Scan for the cell matching the given text and deliver its (X, Y) coordinate at center. 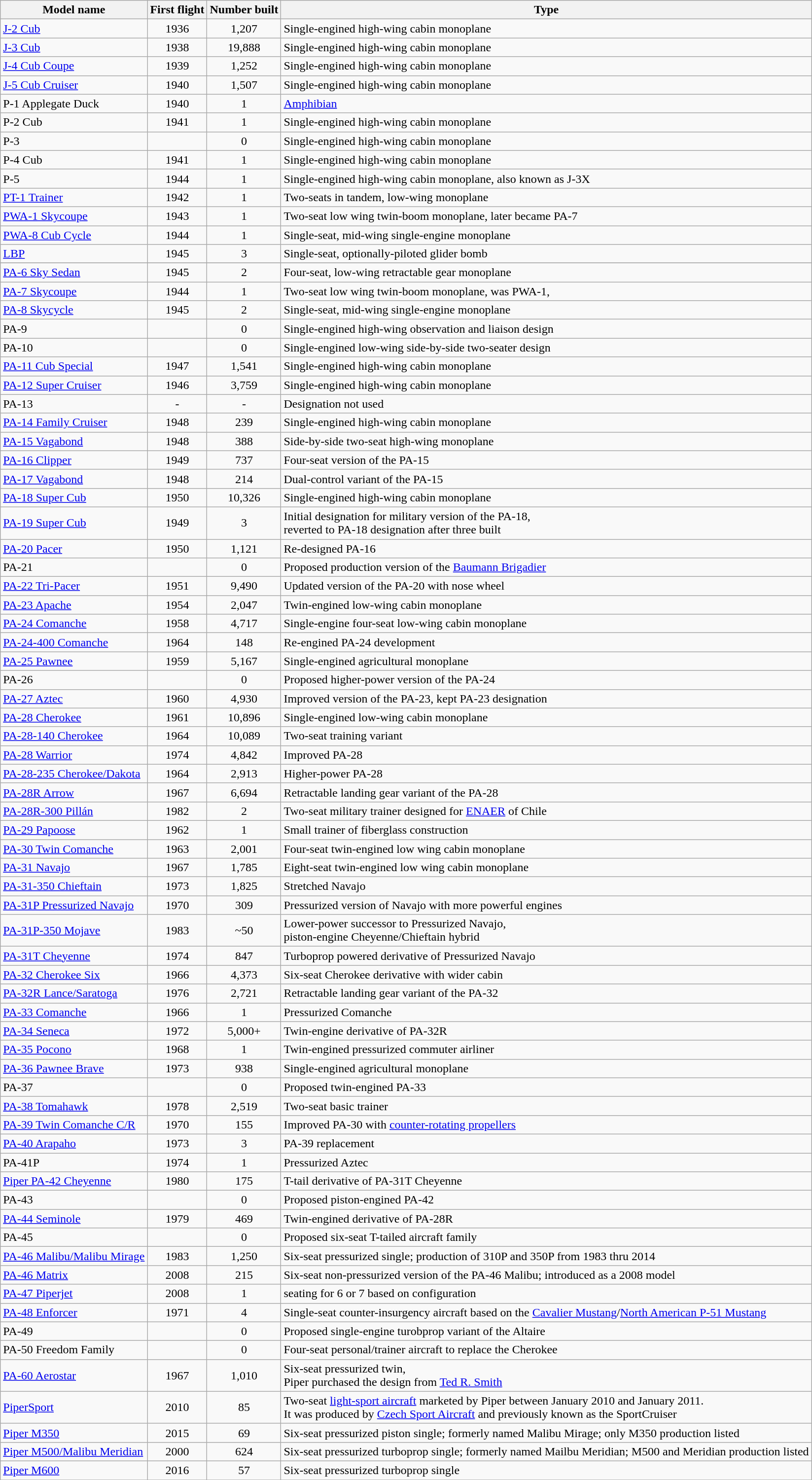
1971 (177, 1312)
PA-15 Vagabond (74, 441)
Proposed single-engine turobprop variant of the Altaire (546, 1331)
Proposed piston-engined PA-42 (546, 1200)
5,000+ (244, 1031)
PA-36 Pawnee Brave (74, 1068)
PA-50 Freedom Family (74, 1350)
Six-seat pressurized turboprop single; formerly named Mailbu Meridian; M500 and Meridian production listed (546, 1451)
847 (244, 956)
PA-31P-350 Mojave (74, 931)
P-4 Cub (74, 160)
PA-32R Lance/Saratoga (74, 993)
PA-28-140 Cherokee (74, 736)
Piper M500/Malibu Meridian (74, 1451)
1978 (177, 1106)
Single-engined high-wing cabin monoplane, also known as J-3X (546, 178)
Pressurized Comanche (546, 1012)
2016 (177, 1470)
J-4 Cub Coupe (74, 66)
J-5 Cub Cruiser (74, 85)
J-3 Cub (74, 47)
1942 (177, 197)
Single-engined high-wing observation and liaison design (546, 329)
PA-44 Seminole (74, 1219)
57 (244, 1470)
239 (244, 423)
Two-seats in tandem, low-wing monoplane (546, 197)
1982 (177, 811)
PA-9 (74, 329)
PA-10 (74, 348)
PA-7 Skycoupe (74, 291)
LBP (74, 254)
388 (244, 441)
1,507 (244, 85)
Proposed higher-power version of the PA-24 (546, 680)
PA-45 (74, 1237)
10,326 (244, 497)
5,167 (244, 661)
PA-47 Piperjet (74, 1294)
P-1 Applegate Duck (74, 104)
PA-24-400 Comanche (74, 642)
PA-18 Super Cub (74, 497)
1961 (177, 717)
PWA-1 Skycoupe (74, 216)
2000 (177, 1451)
1,010 (244, 1375)
PA-14 Family Cruiser (74, 423)
Pressurized Aztec (546, 1162)
PA-16 Clipper (74, 460)
PA-35 Pocono (74, 1050)
Retractable landing gear variant of the PA-32 (546, 993)
1,825 (244, 886)
3,759 (244, 385)
Updated version of the PA-20 with nose wheel (546, 586)
Re-engined PA-24 development (546, 642)
Lower-power successor to Pressurized Navajo, piston-engine Cheyenne/Chieftain hybrid (546, 931)
PA-30 Twin Comanche (74, 848)
1962 (177, 830)
P-2 Cub (74, 122)
PA-19 Super Cub (74, 523)
Retractable landing gear variant of the PA-28 (546, 792)
1939 (177, 66)
PA-13 (74, 404)
PA-12 Super Cruiser (74, 385)
PA-28R-300 Pillán (74, 811)
4 (244, 1312)
PA-17 Vagabond (74, 479)
Initial designation for military version of the PA-18, reverted to PA-18 designation after three built (546, 523)
Type (546, 10)
1946 (177, 385)
Amphibian (546, 104)
1980 (177, 1181)
Small trainer of fiberglass construction (546, 830)
Dual-control variant of the PA-15 (546, 479)
2,913 (244, 774)
1,252 (244, 66)
PA-21 (74, 567)
1943 (177, 216)
4,842 (244, 755)
1954 (177, 605)
10,089 (244, 736)
PA-39 replacement (546, 1143)
PA-31P Pressurized Navajo (74, 905)
175 (244, 1181)
155 (244, 1125)
10,896 (244, 717)
PA-39 Twin Comanche C/R (74, 1125)
Piper PA-42 Cheyenne (74, 1181)
Re-designed PA-16 (546, 549)
Twin-engine derivative of PA-32R (546, 1031)
309 (244, 905)
1,250 (244, 1256)
PA-34 Seneca (74, 1031)
1,785 (244, 868)
Twin-engined derivative of PA-28R (546, 1219)
P-5 (74, 178)
PA-23 Apache (74, 605)
Two-seat basic trainer (546, 1106)
Stretched Navajo (546, 886)
Single-engine four-seat low-wing cabin monoplane (546, 624)
1960 (177, 699)
4,373 (244, 975)
1959 (177, 661)
Piper M350 (74, 1433)
First flight (177, 10)
Single-seat counter-insurgency aircraft based on the Cavalier Mustang/North American P-51 Mustang (546, 1312)
1972 (177, 1031)
1958 (177, 624)
Piper M600 (74, 1470)
Proposed six-seat T-tailed aircraft family (546, 1237)
Single-engined low-wing cabin monoplane (546, 717)
1979 (177, 1219)
PA-6 Sky Sedan (74, 273)
2,519 (244, 1106)
Four-seat twin-engined low wing cabin monoplane (546, 848)
PA-37 (74, 1087)
PA-28-235 Cherokee/Dakota (74, 774)
PWA-8 Cub Cycle (74, 235)
PA-40 Arapaho (74, 1143)
Designation not used (546, 404)
Twin-engined low-wing cabin monoplane (546, 605)
PA-41P (74, 1162)
P-3 (74, 141)
6,694 (244, 792)
Pressurized version of Navajo with more powerful engines (546, 905)
Proposed production version of the Baumann Brigadier (546, 567)
1968 (177, 1050)
1938 (177, 47)
938 (244, 1068)
J-2 Cub (74, 29)
2,721 (244, 993)
PA-28R Arrow (74, 792)
Six-seat Cherokee derivative with wider cabin (546, 975)
2015 (177, 1433)
Improved PA-30 with counter-rotating propellers (546, 1125)
Improved version of the PA-23, kept PA-23 designation (546, 699)
PA-33 Comanche (74, 1012)
Two-seat low wing twin-boom monoplane, later became PA-7 (546, 216)
Side-by-side two-seat high-wing monoplane (546, 441)
Improved PA-28 (546, 755)
215 (244, 1275)
Eight-seat twin-engined low wing cabin monoplane (546, 868)
PA-22 Tri-Pacer (74, 586)
214 (244, 479)
2010 (177, 1407)
9,490 (244, 586)
PA-60 Aerostar (74, 1375)
Twin-engined pressurized commuter airliner (546, 1050)
737 (244, 460)
Two-seat training variant (546, 736)
85 (244, 1407)
Number built (244, 10)
Single-seat, optionally-piloted glider bomb (546, 254)
1936 (177, 29)
PA-26 (74, 680)
4,717 (244, 624)
148 (244, 642)
Two-seat low wing twin-boom monoplane, was PWA-1, (546, 291)
PA-27 Aztec (74, 699)
PiperSport (74, 1407)
Model name (74, 10)
Six-seat pressurized twin, Piper purchased the design from Ted R. Smith (546, 1375)
PA-46 Matrix (74, 1275)
Four-seat, low-wing retractable gear monoplane (546, 273)
Two-seat military trainer designed for ENAER of Chile (546, 811)
PA-11 Cub Special (74, 366)
Six-seat non-pressurized version of the PA-46 Malibu; introduced as a 2008 model (546, 1275)
1963 (177, 848)
PA-48 Enforcer (74, 1312)
PA-20 Pacer (74, 549)
PA-32 Cherokee Six (74, 975)
PA-29 Papoose (74, 830)
PT-1 Trainer (74, 197)
PA-28 Cherokee (74, 717)
PA-31T Cheyenne (74, 956)
624 (244, 1451)
19,888 (244, 47)
Four-seat personal/trainer aircraft to replace the Cherokee (546, 1350)
PA-43 (74, 1200)
PA-24 Comanche (74, 624)
PA-49 (74, 1331)
Proposed twin-engined PA-33 (546, 1087)
1,207 (244, 29)
2,047 (244, 605)
1,541 (244, 366)
T-tail derivative of PA-31T Cheyenne (546, 1181)
Higher-power PA-28 (546, 774)
PA-8 Skycycle (74, 310)
PA-38 Tomahawk (74, 1106)
4,930 (244, 699)
Four-seat version of the PA-15 (546, 460)
Six-seat pressurized turboprop single (546, 1470)
69 (244, 1433)
PA-46 Malibu/Malibu Mirage (74, 1256)
PA-25 Pawnee (74, 661)
seating for 6 or 7 based on configuration (546, 1294)
PA-28 Warrior (74, 755)
PA-31-350 Chieftain (74, 886)
1,121 (244, 549)
1951 (177, 586)
2,001 (244, 848)
Single-engined low-wing side-by-side two-seater design (546, 348)
Six-seat pressurized piston single; formerly named Malibu Mirage; only M350 production listed (546, 1433)
Turboprop powered derivative of Pressurized Navajo (546, 956)
469 (244, 1219)
Six-seat pressurized single; production of 310P and 350P from 1983 thru 2014 (546, 1256)
1976 (177, 993)
PA-31 Navajo (74, 868)
~50 (244, 931)
1947 (177, 366)
